Search for the cell housing the specified text and yield its [X, Y] center coordinate. 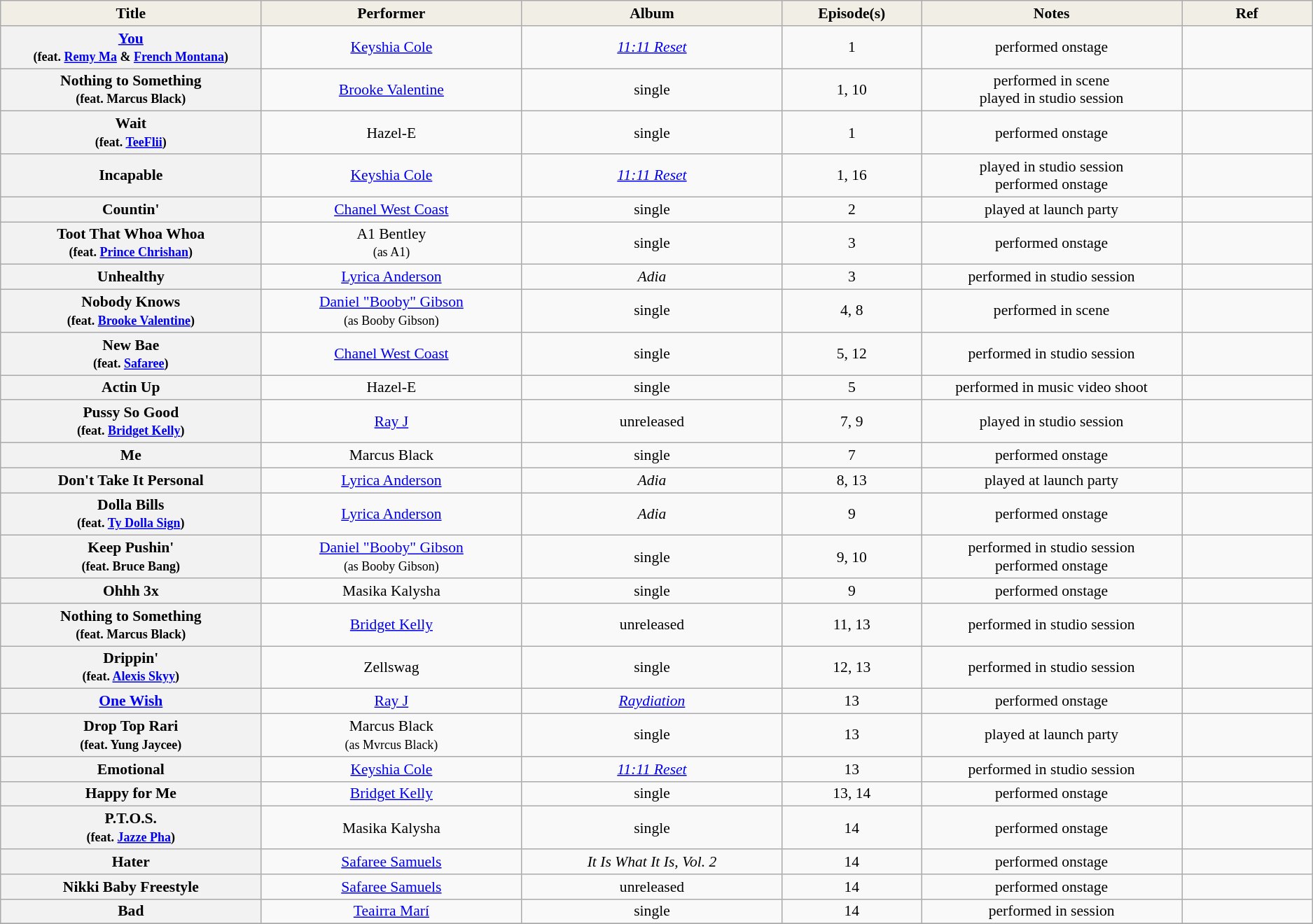
Title [131, 13]
Notes [1052, 13]
8, 13 [852, 480]
Dolla Bills (feat. Ty Dolla Sign) [131, 514]
Me [131, 456]
Teairra Marí [391, 911]
Drop Top Rari (feat. Yung Jaycee) [131, 735]
performed in scene [1052, 311]
played in studio session performed onstage [1052, 175]
Brooke Valentine [391, 90]
Raydiation [652, 701]
11, 13 [852, 624]
Actin Up [131, 388]
You (feat. Remy Ma & French Montana) [131, 48]
performed in session [1052, 911]
Don't Take It Personal [131, 480]
performed in music video shoot [1052, 388]
4, 8 [852, 311]
5, 12 [852, 354]
Pussy So Good (feat. Bridget Kelly) [131, 421]
9, 10 [852, 557]
Nikki Baby Freestyle [131, 887]
Bad [131, 911]
Marcus Black [391, 456]
Album [652, 13]
P.T.O.S. (feat. Jazze Pha) [131, 827]
Drippin' (feat. Alexis Skyy) [131, 668]
Unhealthy [131, 277]
Toot That Whoa Whoa (feat. Prince Chrishan) [131, 244]
Nobody Knows (feat. Brooke Valentine) [131, 311]
New Bae (feat. Safaree) [131, 354]
A1 Bentley (as A1) [391, 244]
12, 13 [852, 668]
2 [852, 209]
5 [852, 388]
performed in studio sessionperformed onstage [1052, 557]
Happy for Me [131, 794]
Zellswag [391, 668]
7 [852, 456]
Wait (feat. TeeFlii) [131, 133]
1, 16 [852, 175]
13, 14 [852, 794]
It Is What It Is, Vol. 2 [652, 862]
Incapable [131, 175]
Performer [391, 13]
played in studio session [1052, 421]
Episode(s) [852, 13]
7, 9 [852, 421]
Countin' [131, 209]
Marcus Black (as Mvrcus Black) [391, 735]
Ref [1247, 13]
Keep Pushin' (feat. Bruce Bang) [131, 557]
One Wish [131, 701]
Ohhh 3x [131, 591]
1, 10 [852, 90]
performed in scene played in studio session [1052, 90]
Hater [131, 862]
Emotional [131, 769]
